Find where the given text appears and provide that cell's center as [X, Y] coordinate. 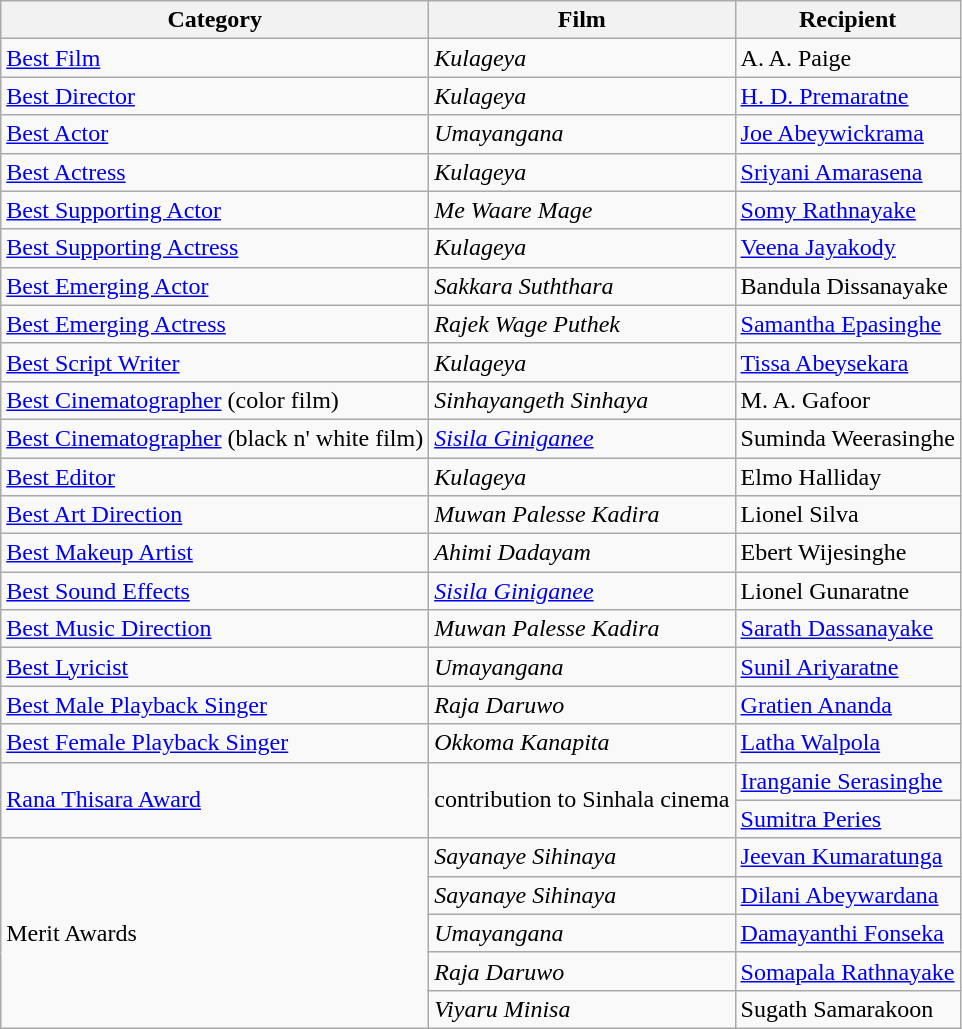
Recipient [848, 20]
Bandula Dissanayake [848, 286]
Jeevan Kumaratunga [848, 857]
Samantha Epasinghe [848, 324]
Tissa Abeysekara [848, 362]
Sugath Samarakoon [848, 1009]
Me Waare Mage [582, 210]
Sriyani Amarasena [848, 172]
Lionel Silva [848, 515]
H. D. Premaratne [848, 96]
Viyaru Minisa [582, 1009]
Best Actress [215, 172]
Merit Awards [215, 933]
Rana Thisara Award [215, 800]
Elmo Halliday [848, 477]
Rajek Wage Puthek [582, 324]
Somy Rathnayake [848, 210]
Best Makeup Artist [215, 553]
Best Director [215, 96]
Best Supporting Actor [215, 210]
Best Cinematographer (color film) [215, 400]
Gratien Ananda [848, 705]
Best Lyricist [215, 667]
Iranganie Serasinghe [848, 781]
Best Emerging Actress [215, 324]
Best Sound Effects [215, 591]
Ahimi Dadayam [582, 553]
Veena Jayakody [848, 248]
Sakkara Suththara [582, 286]
Sinhayangeth Sinhaya [582, 400]
contribution to Sinhala cinema [582, 800]
Lionel Gunaratne [848, 591]
Best Film [215, 58]
Joe Abeywickrama [848, 134]
Best Script Writer [215, 362]
Somapala Rathnayake [848, 971]
Damayanthi Fonseka [848, 933]
Best Cinematographer (black n' white film) [215, 438]
Best Actor [215, 134]
Dilani Abeywardana [848, 895]
Best Female Playback Singer [215, 743]
Best Emerging Actor [215, 286]
Okkoma Kanapita [582, 743]
Sarath Dassanayake [848, 629]
Suminda Weerasinghe [848, 438]
Best Art Direction [215, 515]
Best Male Playback Singer [215, 705]
A. A. Paige [848, 58]
Sumitra Peries [848, 819]
Best Editor [215, 477]
Sunil Ariyaratne [848, 667]
Latha Walpola [848, 743]
Ebert Wijesinghe [848, 553]
Film [582, 20]
Best Supporting Actress [215, 248]
Category [215, 20]
Best Music Direction [215, 629]
M. A. Gafoor [848, 400]
